Locate the cell with the specified text and output its [X, Y] center coordinate. 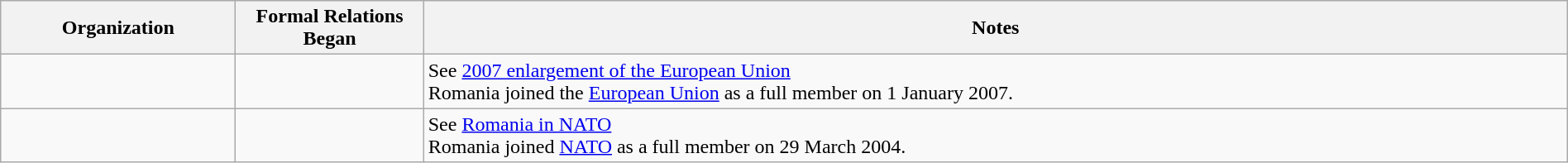
See Romania in NATORomania joined NATO as a full member on 29 March 2004. [996, 136]
Notes [996, 28]
Organization [118, 28]
See 2007 enlargement of the European UnionRomania joined the European Union as a full member on 1 January 2007. [996, 81]
Formal Relations Began [329, 28]
